Scan for the cell matching the given text and deliver its [x, y] coordinate at center. 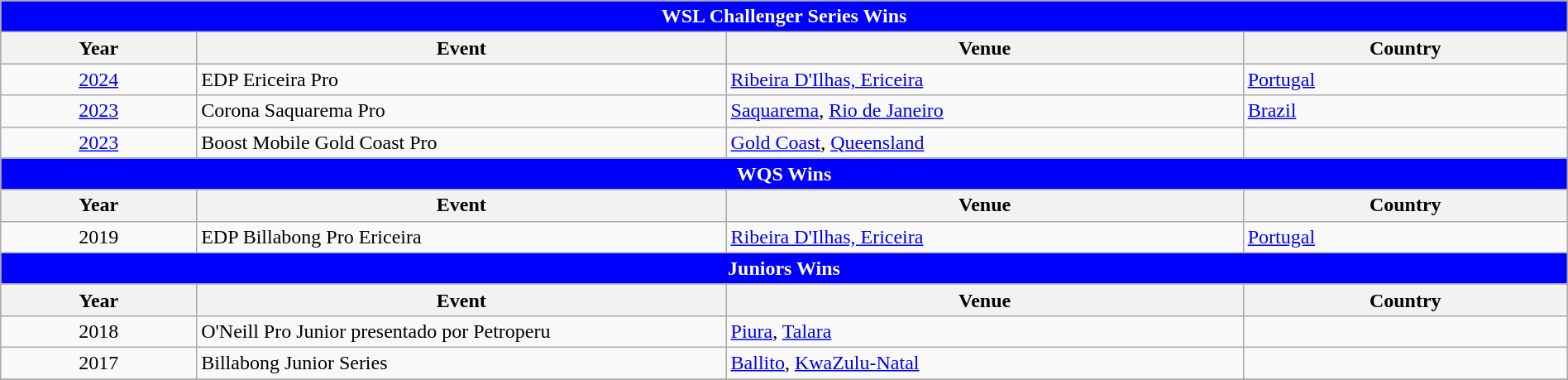
EDP Billabong Pro Ericeira [461, 237]
Saquarema, Rio de Janeiro [984, 111]
Gold Coast, Queensland [984, 142]
Ballito, KwaZulu-Natal [984, 363]
WQS Wins [784, 174]
2018 [99, 331]
2017 [99, 363]
Boost Mobile Gold Coast Pro [461, 142]
O'Neill Pro Junior presentado por Petroperu [461, 331]
WSL Challenger Series Wins [784, 17]
Brazil [1405, 111]
2024 [99, 79]
Corona Saquarema Pro [461, 111]
Piura, Talara [984, 331]
Billabong Junior Series [461, 363]
EDP Ericeira Pro [461, 79]
Juniors Wins [784, 268]
2019 [99, 237]
